Scan for the cell matching the given text and deliver its (X, Y) coordinate at center. 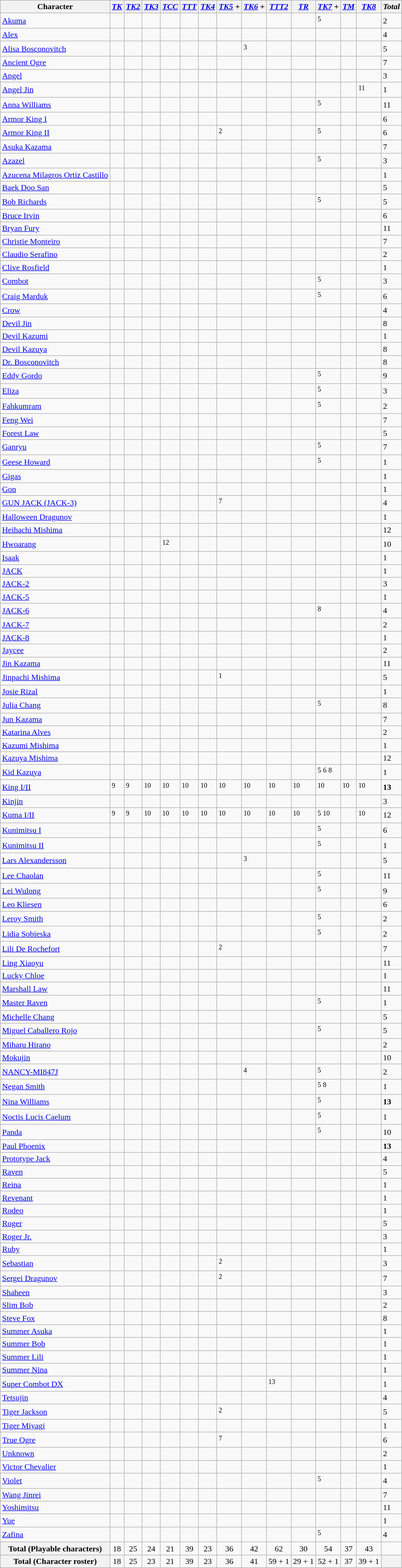
Bob Richards (55, 202)
Jaycee (55, 650)
24 (151, 1548)
Azazel (55, 161)
Lei Wulong (55, 891)
Ganryu (55, 447)
39 + 1 (369, 1561)
TK7 + (328, 7)
Total (Character roster) (55, 1561)
JACK-8 (55, 638)
Craig Marduk (55, 296)
Clive Rosfield (55, 267)
Character (55, 7)
TTT (189, 7)
JACK-2 (55, 584)
Summer Lili (55, 1357)
TK (117, 7)
Lee Chaolan (55, 876)
Wang Jinrei (55, 1495)
Gon (55, 489)
Bryan Fury (55, 228)
Lucky Chloe (55, 976)
Julia Chang (55, 706)
Zafina (55, 1535)
Marshall Law (55, 989)
JACK (55, 571)
5 10 (328, 816)
Unknown (55, 1454)
Armor King II (55, 133)
Heihachi Mishima (55, 530)
42 (254, 1548)
Rodeo (55, 1210)
TK2 (133, 7)
Jin Kazama (55, 663)
Baek Doo San (55, 188)
Alisa Bosconovitch (55, 49)
5 8 (328, 1087)
Paul Phoenix (55, 1146)
Total (Playable characters) (55, 1548)
Devil Jin (55, 323)
Devil Kazumi (55, 336)
Sebastian (55, 1264)
TM (349, 7)
Yoshimitsu (55, 1508)
Noctis Lucis Caelum (55, 1117)
Ruby (55, 1249)
Tiger Miyagi (55, 1426)
Leo Kliesen (55, 905)
Asuka Kazama (55, 147)
Negan Smith (55, 1087)
Ancient Ogre (55, 63)
41 (254, 1561)
NANCY-MI847J (55, 1072)
Tiger Jackson (55, 1412)
62 (279, 1548)
Victor Chevalier (55, 1467)
TCC (170, 7)
59 + 1 (279, 1561)
Miguel Caballero Rojo (55, 1031)
Slim Bob (55, 1305)
Lars Alexandersson (55, 860)
Shaheen (55, 1292)
Crow (55, 310)
Halloween Dragunov (55, 517)
52 + 1 (328, 1561)
TK4 (208, 7)
Jun Kazama (55, 719)
Josie Rizal (55, 691)
Prototype Jack (55, 1159)
Master Raven (55, 1003)
Steve Fox (55, 1318)
Summer Asuka (55, 1331)
JACK-6 (55, 611)
Armor King I (55, 119)
Leroy Smith (55, 919)
Tetsujin (55, 1398)
Alex (55, 35)
30 (303, 1548)
Isaak (55, 558)
54 (328, 1548)
Violet (55, 1481)
Jinpachi Mishima (55, 677)
TK5 + (229, 7)
Combot (55, 281)
Lili De Rochefort (55, 949)
Angel Jin (55, 89)
Azucena Milagros Ortiz Castillo (55, 175)
Kuma I/II (55, 816)
Kazuya Mishima (55, 758)
Mokujin (55, 1058)
29 + 1 (303, 1561)
Kinjin (55, 801)
Revenant (55, 1198)
Claudio Serafino (55, 254)
Angel (55, 76)
Sergei Dragunov (55, 1279)
Eliza (55, 391)
Kazumi Mishima (55, 745)
Akuma (55, 21)
Summer Nina (55, 1370)
TR (303, 7)
Devil Kazuya (55, 349)
Nina Williams (55, 1102)
Forest Law (55, 433)
Bruce Irvin (55, 216)
Geese Howard (55, 462)
5 6 8 (328, 772)
Michelle Chang (55, 1017)
Roger (55, 1223)
Dr. Bosconovitch (55, 362)
JACK-5 (55, 597)
TK6 + (254, 7)
Fahkumram (55, 406)
TK3 (151, 7)
Roger Jr. (55, 1237)
Kunimitsu I (55, 830)
Hwoarang (55, 544)
Gigas (55, 476)
Christie Monteiro (55, 241)
Katarina Alves (55, 732)
True Ogre (55, 1440)
GUN JACK (JACK-3) (55, 503)
Feng Wei (55, 420)
Super Combot DX (55, 1384)
King I/II (55, 787)
43 (369, 1548)
Yue (55, 1521)
TTT2 (279, 7)
TK8 (369, 7)
Total (392, 7)
Eddy Gordo (55, 376)
Summer Bob (55, 1344)
Anna Williams (55, 105)
Ling Xiaoyu (55, 963)
JACK-7 (55, 625)
Lidia Sobieska (55, 934)
Kid Kazuya (55, 772)
Panda (55, 1132)
Raven (55, 1172)
Reina (55, 1185)
Miharu Hirano (55, 1045)
Kunimitsu II (55, 845)
